Locate the cell with the specified text and output its [X, Y] center coordinate. 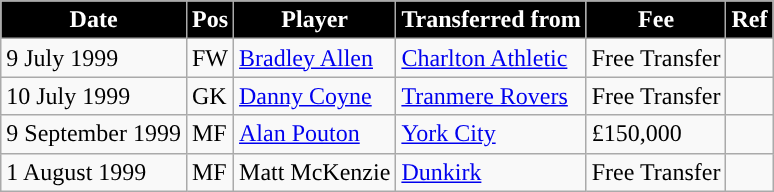
9 July 1999 [94, 58]
Danny Coyne [315, 96]
Ref [750, 20]
Pos [210, 20]
FW [210, 58]
£150,000 [656, 134]
Date [94, 20]
Fee [656, 20]
10 July 1999 [94, 96]
Tranmere Rovers [491, 96]
1 August 1999 [94, 172]
9 September 1999 [94, 134]
Bradley Allen [315, 58]
Alan Pouton [315, 134]
Transferred from [491, 20]
Charlton Athletic [491, 58]
Matt McKenzie [315, 172]
York City [491, 134]
GK [210, 96]
Dunkirk [491, 172]
Player [315, 20]
